Return [X, Y] of the center of cell containing provided text 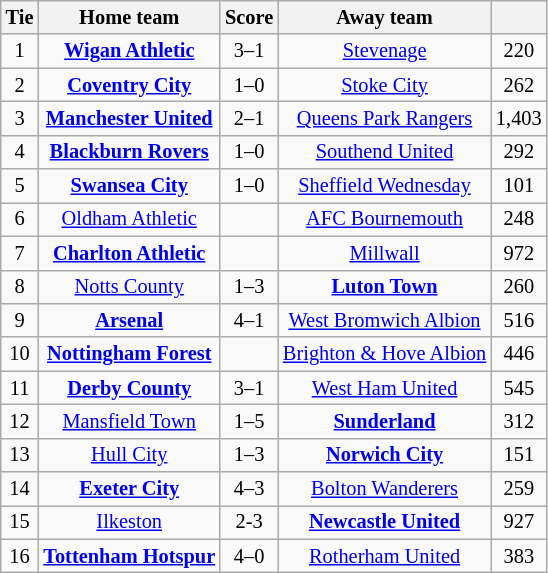
262 [519, 85]
Brighton & Hove Albion [384, 354]
1–5 [249, 421]
Blackburn Rovers [129, 152]
Norwich City [384, 455]
9 [20, 320]
Wigan Athletic [129, 51]
220 [519, 51]
Queens Park Rangers [384, 118]
Millwall [384, 253]
1,403 [519, 118]
6 [20, 219]
Stevenage [384, 51]
2–1 [249, 118]
14 [20, 489]
15 [20, 522]
260 [519, 287]
Southend United [384, 152]
Score [249, 17]
4 [20, 152]
2 [20, 85]
383 [519, 556]
West Ham United [384, 388]
Mansfield Town [129, 421]
Arsenal [129, 320]
446 [519, 354]
Home team [129, 17]
11 [20, 388]
3 [20, 118]
Coventry City [129, 85]
Oldham Athletic [129, 219]
5 [20, 186]
Nottingham Forest [129, 354]
Charlton Athletic [129, 253]
292 [519, 152]
Luton Town [384, 287]
259 [519, 489]
Exeter City [129, 489]
Newcastle United [384, 522]
Derby County [129, 388]
Manchester United [129, 118]
4–3 [249, 489]
151 [519, 455]
312 [519, 421]
Rotherham United [384, 556]
Swansea City [129, 186]
8 [20, 287]
Sheffield Wednesday [384, 186]
Bolton Wanderers [384, 489]
Away team [384, 17]
West Bromwich Albion [384, 320]
12 [20, 421]
Stoke City [384, 85]
4–0 [249, 556]
2-3 [249, 522]
Tottenham Hotspur [129, 556]
248 [519, 219]
Notts County [129, 287]
101 [519, 186]
Sunderland [384, 421]
13 [20, 455]
545 [519, 388]
1 [20, 51]
16 [20, 556]
7 [20, 253]
516 [519, 320]
972 [519, 253]
AFC Bournemouth [384, 219]
927 [519, 522]
Hull City [129, 455]
Ilkeston [129, 522]
10 [20, 354]
Tie [20, 17]
4–1 [249, 320]
